Identify which cell holds the provided text, then report its [x, y] central coordinate. 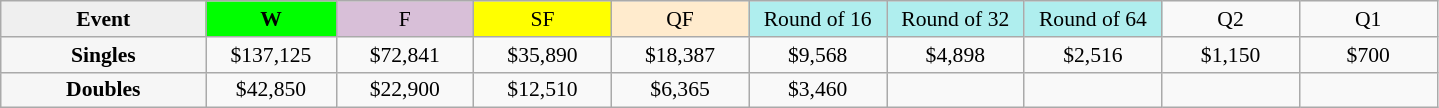
QF [680, 19]
$700 [1368, 55]
$4,898 [955, 55]
Q1 [1368, 19]
$3,460 [818, 90]
Q2 [1231, 19]
Round of 64 [1093, 19]
$35,890 [543, 55]
$2,516 [1093, 55]
F [405, 19]
$137,125 [271, 55]
$18,387 [680, 55]
$9,568 [818, 55]
Doubles [104, 90]
Round of 16 [818, 19]
Round of 32 [955, 19]
$22,900 [405, 90]
$42,850 [271, 90]
$12,510 [543, 90]
$1,150 [1231, 55]
Event [104, 19]
SF [543, 19]
$6,365 [680, 90]
$72,841 [405, 55]
Singles [104, 55]
W [271, 19]
